Capture the cell that displays the provided text and extract its (X, Y) central coordinate. 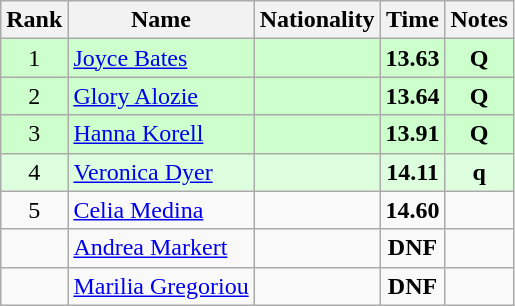
Marilia Gregoriou (161, 286)
Nationality (317, 20)
Glory Alozie (161, 96)
Veronica Dyer (161, 172)
Name (161, 20)
Joyce Bates (161, 58)
13.91 (412, 134)
Notes (479, 20)
q (479, 172)
14.11 (412, 172)
3 (34, 134)
14.60 (412, 210)
Andrea Markert (161, 248)
4 (34, 172)
2 (34, 96)
Rank (34, 20)
Hanna Korell (161, 134)
Celia Medina (161, 210)
Time (412, 20)
13.64 (412, 96)
13.63 (412, 58)
1 (34, 58)
5 (34, 210)
